Find where the given text appears and provide that cell's center as [X, Y] coordinate. 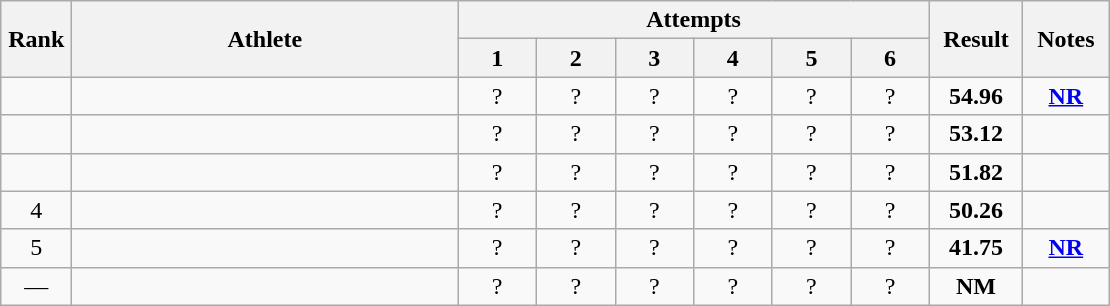
51.82 [976, 172]
6 [890, 58]
54.96 [976, 96]
50.26 [976, 210]
Rank [36, 39]
41.75 [976, 248]
NM [976, 286]
1 [498, 58]
3 [654, 58]
Attempts [694, 20]
53.12 [976, 134]
Result [976, 39]
— [36, 286]
Athlete [265, 39]
2 [576, 58]
Notes [1066, 39]
